Capture the cell that displays the provided text and extract its (x, y) central coordinate. 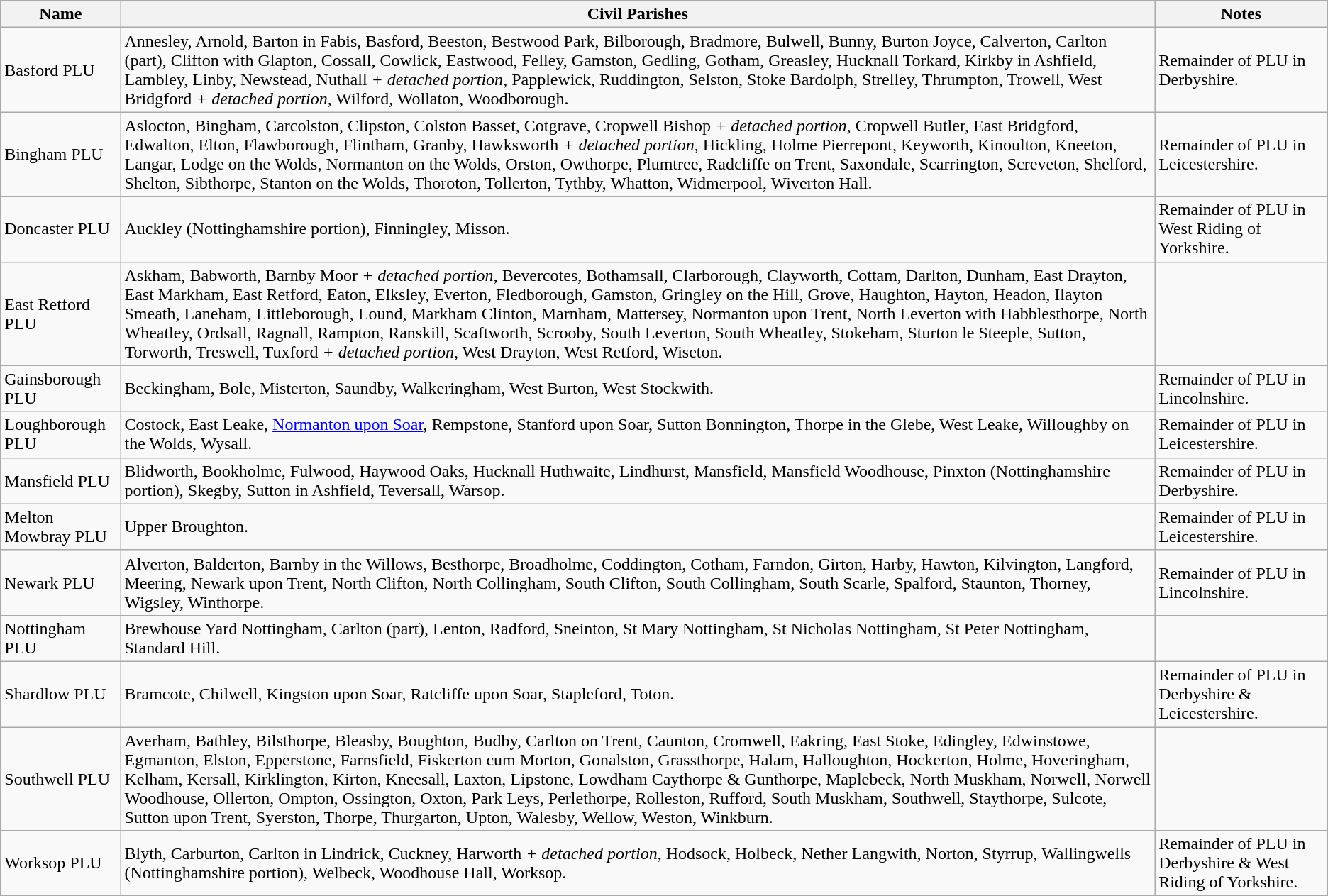
Melton Mowbray PLU (61, 526)
Remainder of PLU in West Riding of Yorkshire. (1241, 229)
Mansfield PLU (61, 481)
Worksop PLU (61, 863)
Basford PLU (61, 70)
Newark PLU (61, 582)
Auckley (Nottinghamshire portion), Finningley, Misson. (638, 229)
Upper Broughton. (638, 526)
Bingham PLU (61, 155)
Remainder of PLU in Derbyshire & West Riding of Yorkshire. (1241, 863)
Shardlow PLU (61, 694)
Bramcote, Chilwell, Kingston upon Soar, Ratcliffe upon Soar, Stapleford, Toton. (638, 694)
Doncaster PLU (61, 229)
Nottingham PLU (61, 638)
Civil Parishes (638, 14)
Remainder of PLU in Derbyshire & Leicestershire. (1241, 694)
Beckingham, Bole, Misterton, Saundby, Walkeringham, West Burton, West Stockwith. (638, 389)
Loughborough PLU (61, 434)
Southwell PLU (61, 778)
Brewhouse Yard Nottingham, Carlton (part), Lenton, Radford, Sneinton, St Mary Nottingham, St Nicholas Nottingham, St Peter Nottingham, Standard Hill. (638, 638)
Gainsborough PLU (61, 389)
East Retford PLU (61, 314)
Name (61, 14)
Notes (1241, 14)
